Locate the cell with the specified text and output its (X, Y) center coordinate. 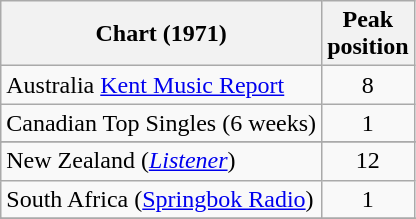
South Africa (Springbok Radio) (162, 199)
Chart (1971) (162, 34)
New Zealand (Listener) (162, 161)
8 (368, 85)
Australia Kent Music Report (162, 85)
Canadian Top Singles (6 weeks) (162, 123)
Peakposition (368, 34)
12 (368, 161)
